Find where the given text appears and provide that cell's center as [x, y] coordinate. 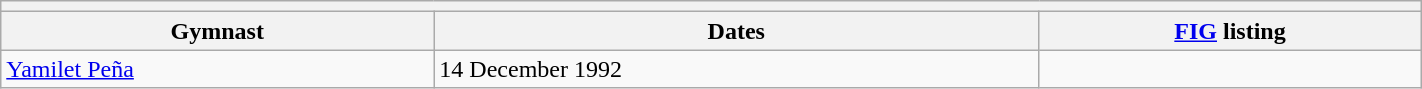
14 December 1992 [736, 69]
FIG listing [1230, 31]
Yamilet Peña [218, 69]
Gymnast [218, 31]
Dates [736, 31]
